Find where the given text appears and provide that cell's center as [x, y] coordinate. 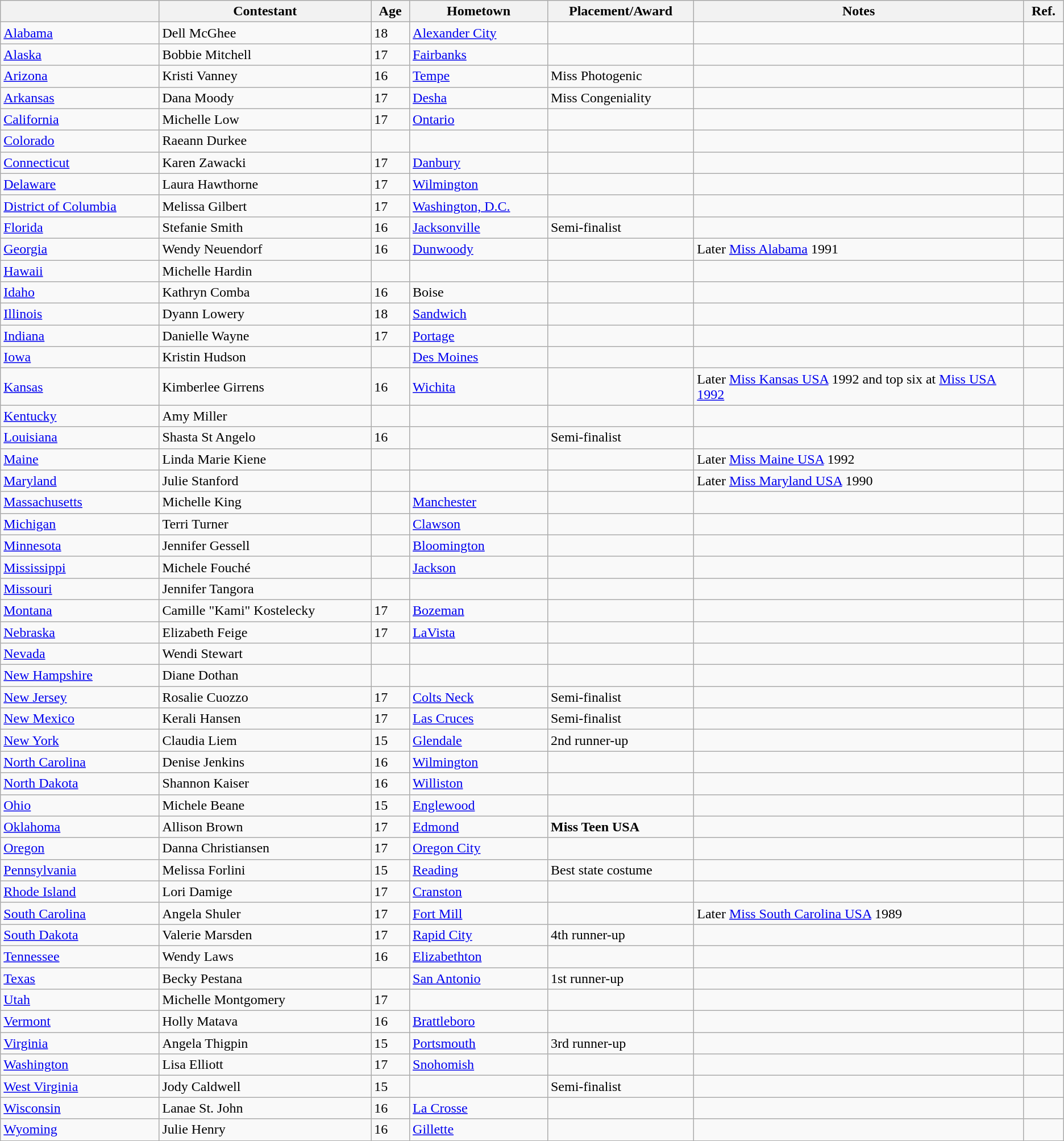
Miss Congeniality [621, 98]
Terri Turner [265, 524]
Shannon Kaiser [265, 784]
Texas [80, 978]
1st runner-up [621, 978]
Danbury [479, 163]
Indiana [80, 336]
Nebraska [80, 632]
Hometown [479, 11]
Kerali Hansen [265, 719]
Alexander City [479, 33]
La Crosse [479, 1108]
Bobbie Mitchell [265, 55]
Contestant [265, 11]
Best state costume [621, 870]
Louisiana [80, 438]
Miss Photogenic [621, 76]
Later Miss Kansas USA 1992 and top six at Miss USA 1992 [859, 386]
Kentucky [80, 416]
Edmond [479, 827]
Becky Pestana [265, 978]
Wendy Laws [265, 956]
3rd runner-up [621, 1043]
Kristi Vanney [265, 76]
Michelle Low [265, 119]
New Mexico [80, 719]
Stefanie Smith [265, 227]
Fairbanks [479, 55]
Colts Neck [479, 697]
Dana Moody [265, 98]
Michelle Montgomery [265, 1000]
Kansas [80, 386]
Lori Damige [265, 892]
Maine [80, 459]
Jody Caldwell [265, 1086]
Dyann Lowery [265, 314]
Rapid City [479, 935]
Holly Matava [265, 1022]
Jackson [479, 567]
San Antonio [479, 978]
South Carolina [80, 913]
Elizabethton [479, 956]
Snohomish [479, 1065]
Elizabeth Feige [265, 632]
Laura Hawthorne [265, 184]
Wichita [479, 386]
Iowa [80, 357]
Allison Brown [265, 827]
Jennifer Gessell [265, 545]
Shasta St Angelo [265, 438]
Connecticut [80, 163]
Dunwoody [479, 249]
Kristin Hudson [265, 357]
Wendy Neuendorf [265, 249]
New Hampshire [80, 676]
Massachusetts [80, 502]
Portage [479, 336]
Denise Jenkins [265, 762]
Hawaii [80, 271]
Linda Marie Kiene [265, 459]
Englewood [479, 805]
Manchester [479, 502]
Ontario [479, 119]
Utah [80, 1000]
Maryland [80, 481]
Wendi Stewart [265, 654]
Des Moines [479, 357]
Later Miss Alabama 1991 [859, 249]
Later Miss Maine USA 1992 [859, 459]
District of Columbia [80, 206]
Oklahoma [80, 827]
Michele Beane [265, 805]
Dell McGhee [265, 33]
Ohio [80, 805]
2nd runner-up [621, 740]
Michelle Hardin [265, 271]
Reading [479, 870]
Wisconsin [80, 1108]
Boise [479, 293]
Camille "Kami" Kostelecky [265, 610]
Virginia [80, 1043]
Nevada [80, 654]
New Jersey [80, 697]
South Dakota [80, 935]
Montana [80, 610]
Danna Christiansen [265, 848]
Miss Teen USA [621, 827]
Gillette [479, 1130]
Mississippi [80, 567]
North Dakota [80, 784]
Rosalie Cuozzo [265, 697]
Pennsylvania [80, 870]
Williston [479, 784]
Bloomington [479, 545]
Colorado [80, 141]
Cranston [479, 892]
Oregon [80, 848]
Alaska [80, 55]
Portsmouth [479, 1043]
Delaware [80, 184]
Jacksonville [479, 227]
Wyoming [80, 1130]
Washington, D.C. [479, 206]
Diane Dothan [265, 676]
Vermont [80, 1022]
Glendale [479, 740]
Sandwich [479, 314]
Tennessee [80, 956]
4th runner-up [621, 935]
Tempe [479, 76]
Idaho [80, 293]
Fort Mill [479, 913]
Lisa Elliott [265, 1065]
Clawson [479, 524]
Bozeman [479, 610]
Later Miss South Carolina USA 1989 [859, 913]
Angela Shuler [265, 913]
West Virginia [80, 1086]
Minnesota [80, 545]
Later Miss Maryland USA 1990 [859, 481]
Valerie Marsden [265, 935]
Washington [80, 1065]
Michigan [80, 524]
Julie Henry [265, 1130]
Raeann Durkee [265, 141]
Karen Zawacki [265, 163]
Arizona [80, 76]
Lanae St. John [265, 1108]
Alabama [80, 33]
Notes [859, 11]
Illinois [80, 314]
Kathryn Comba [265, 293]
Melissa Forlini [265, 870]
Missouri [80, 589]
Rhode Island [80, 892]
Oregon City [479, 848]
Georgia [80, 249]
New York [80, 740]
Age [390, 11]
Desha [479, 98]
Placement/Award [621, 11]
Brattleboro [479, 1022]
Julie Stanford [265, 481]
California [80, 119]
Claudia Liem [265, 740]
Danielle Wayne [265, 336]
Las Cruces [479, 719]
North Carolina [80, 762]
Michelle King [265, 502]
Jennifer Tangora [265, 589]
Kimberlee Girrens [265, 386]
Ref. [1044, 11]
Amy Miller [265, 416]
Florida [80, 227]
Angela Thigpin [265, 1043]
LaVista [479, 632]
Melissa Gilbert [265, 206]
Michele Fouché [265, 567]
Arkansas [80, 98]
